Return the [X, Y] coordinate for the center point of the cell that contains the specified text.  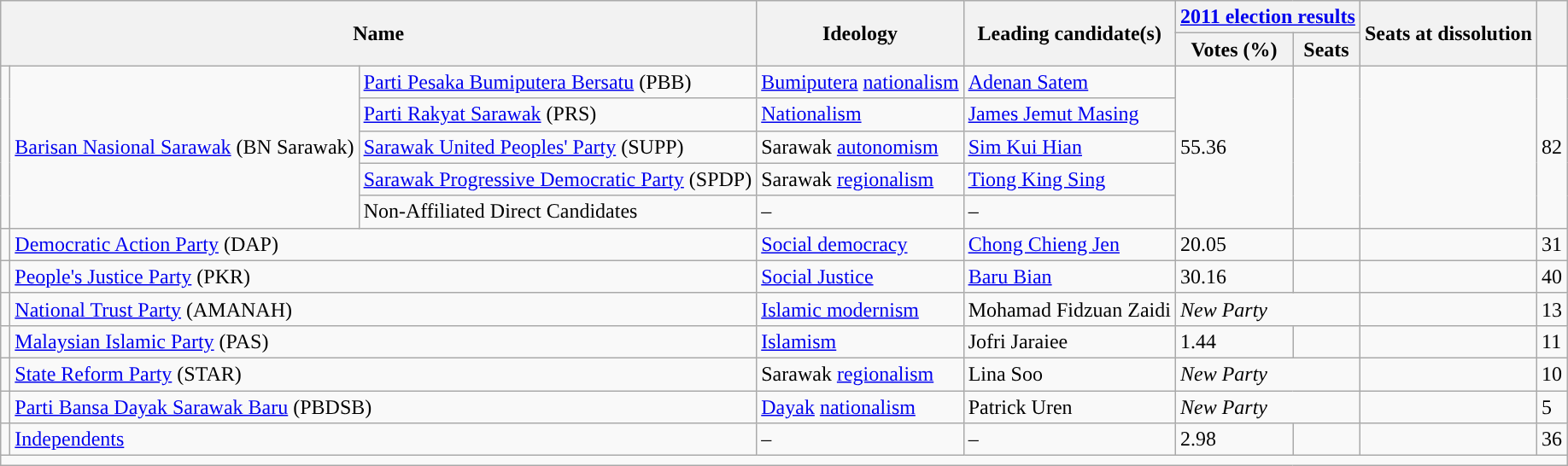
James Jemut Masing [1069, 114]
Barisan Nasional Sarawak (BN Sarawak) [184, 147]
Social Justice [860, 277]
Ideology [860, 33]
10 [1551, 374]
11 [1551, 341]
Patrick Uren [1069, 407]
Sarawak autonomism [860, 147]
Seats [1327, 50]
31 [1551, 244]
Sarawak United Peoples' Party (SUPP) [558, 147]
Democratic Action Party (DAP) [383, 244]
Non-Affiliated Direct Candidates [558, 212]
Leading candidate(s) [1069, 33]
Lina Soo [1069, 374]
Seats at dissolution [1448, 33]
2011 election results [1267, 17]
Social democracy [860, 244]
Adenan Satem [1069, 82]
20.05 [1233, 244]
Dayak nationalism [860, 407]
Tiong King Sing [1069, 179]
Mohamad Fidzuan Zaidi [1069, 309]
Votes (%) [1233, 50]
Chong Chieng Jen [1069, 244]
5 [1551, 407]
State Reform Party (STAR) [383, 374]
Nationalism [860, 114]
Name [379, 33]
Sim Kui Hian [1069, 147]
55.36 [1233, 147]
Islamic modernism [860, 309]
Bumiputera nationalism [860, 82]
Islamism [860, 341]
40 [1551, 277]
Malaysian Islamic Party (PAS) [383, 341]
Jofri Jaraiee [1069, 341]
Parti Bansa Dayak Sarawak Baru (PBDSB) [383, 407]
1.44 [1233, 341]
Baru Bian [1069, 277]
30.16 [1233, 277]
Sarawak Progressive Democratic Party (SPDP) [558, 179]
Parti Pesaka Bumiputera Bersatu (PBB) [558, 82]
Parti Rakyat Sarawak (PRS) [558, 114]
People's Justice Party (PKR) [383, 277]
36 [1551, 440]
82 [1551, 147]
2.98 [1233, 440]
Independents [383, 440]
National Trust Party (AMANAH) [383, 309]
13 [1551, 309]
